Detect which cell encompasses the target text, then output its (X, Y) center coordinate. 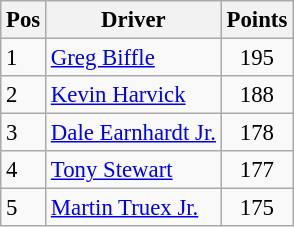
Tony Stewart (134, 170)
Pos (24, 20)
188 (256, 95)
Points (256, 20)
1 (24, 58)
Greg Biffle (134, 58)
177 (256, 170)
178 (256, 133)
Driver (134, 20)
Dale Earnhardt Jr. (134, 133)
2 (24, 95)
175 (256, 208)
Martin Truex Jr. (134, 208)
4 (24, 170)
3 (24, 133)
Kevin Harvick (134, 95)
195 (256, 58)
5 (24, 208)
